Search for the cell housing the specified text and yield its [x, y] center coordinate. 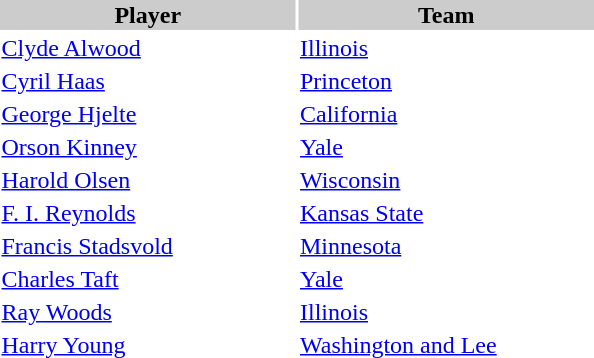
Princeton [446, 81]
Kansas State [446, 213]
F. I. Reynolds [148, 213]
Harold Olsen [148, 180]
Wisconsin [446, 180]
Ray Woods [148, 312]
Cyril Haas [148, 81]
Team [446, 15]
Player [148, 15]
Orson Kinney [148, 147]
Clyde Alwood [148, 48]
Francis Stadsvold [148, 246]
Minnesota [446, 246]
California [446, 114]
Charles Taft [148, 279]
George Hjelte [148, 114]
